Determine the [X, Y] coordinate at the center of the cell enclosing the given text.  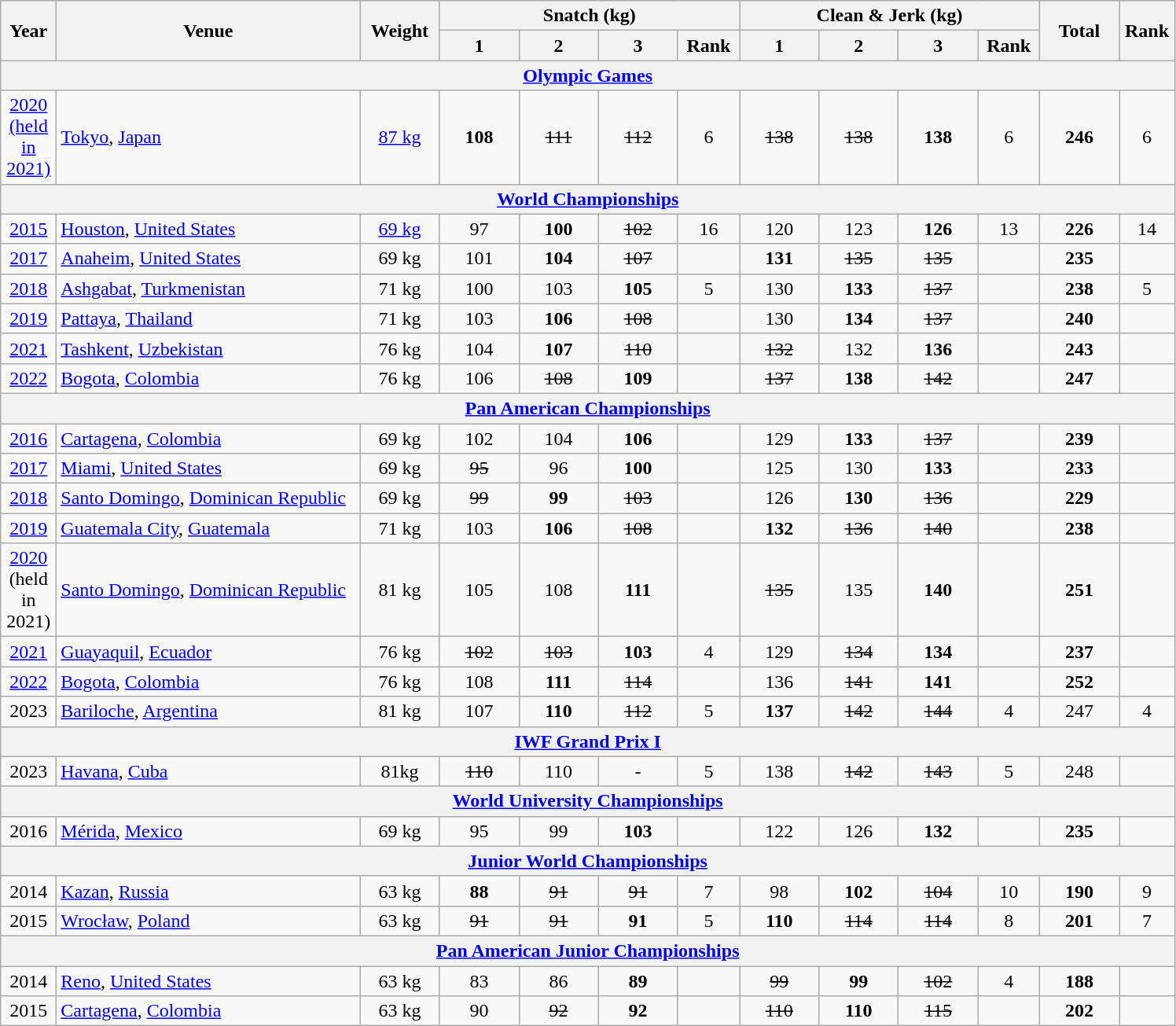
Year [28, 31]
115 [939, 1011]
88 [480, 891]
144 [939, 712]
226 [1079, 229]
243 [1079, 348]
Pan American Junior Championships [588, 951]
Houston, United States [208, 229]
Reno, United States [208, 980]
Snatch (kg) [590, 16]
246 [1079, 137]
120 [780, 229]
233 [1079, 469]
87 kg [399, 137]
Total [1079, 31]
Ashgabat, Turkmenistan [208, 289]
239 [1079, 438]
9 [1148, 891]
Wrocław, Poland [208, 921]
10 [1009, 891]
Anaheim, United States [208, 259]
125 [780, 469]
8 [1009, 921]
123 [858, 229]
Tokyo, Japan [208, 137]
101 [480, 259]
Guayaquil, Ecuador [208, 652]
Guatemala City, Guatemala [208, 528]
- [638, 771]
Bariloche, Argentina [208, 712]
190 [1079, 891]
Havana, Cuba [208, 771]
202 [1079, 1011]
229 [1079, 498]
16 [709, 229]
13 [1009, 229]
86 [558, 980]
Venue [208, 31]
Pattaya, Thailand [208, 318]
World Championships [588, 199]
Mérida, Mexico [208, 831]
81kg [399, 771]
Weight [399, 31]
89 [638, 980]
122 [780, 831]
83 [480, 980]
90 [480, 1011]
251 [1079, 590]
188 [1079, 980]
14 [1148, 229]
World University Championships [588, 801]
97 [480, 229]
248 [1079, 771]
143 [939, 771]
Olympic Games [588, 75]
IWF Grand Prix I [588, 741]
Pan American Championships [588, 408]
201 [1079, 921]
Kazan, Russia [208, 891]
Clean & Jerk (kg) [890, 16]
252 [1079, 682]
131 [780, 259]
96 [558, 469]
98 [780, 891]
Miami, United States [208, 469]
Tashkent, Uzbekistan [208, 348]
237 [1079, 652]
Junior World Championships [588, 861]
240 [1079, 318]
109 [638, 378]
